From the cell containing the given text, extract its center point as [X, Y] coordinate. 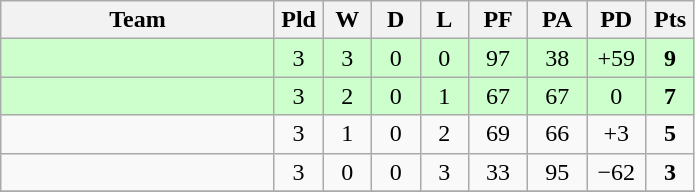
9 [670, 58]
7 [670, 96]
L [444, 20]
PD [616, 20]
95 [558, 172]
5 [670, 134]
PA [558, 20]
66 [558, 134]
38 [558, 58]
PF [498, 20]
−62 [616, 172]
Pld [298, 20]
D [396, 20]
Team [138, 20]
33 [498, 172]
+3 [616, 134]
69 [498, 134]
W [348, 20]
Pts [670, 20]
+59 [616, 58]
97 [498, 58]
